Search for the cell housing the specified text and yield its [x, y] center coordinate. 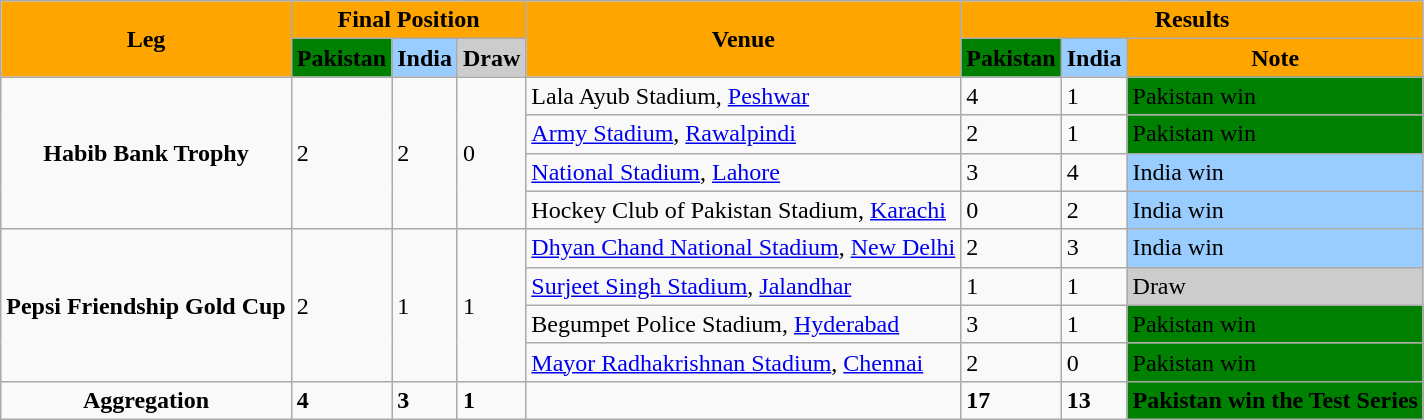
Lala Ayub Stadium, Peshwar [744, 96]
Mayor Radhakrishnan Stadium, Chennai [744, 362]
Final Position [408, 20]
Hockey Club of Pakistan Stadium, Karachi [744, 210]
National Stadium, Lahore [744, 172]
Pakistan win the Test Series [1275, 400]
17 [1011, 400]
Begumpet Police Stadium, Hyderabad [744, 324]
Surjeet Singh Stadium, Jalandhar [744, 286]
13 [1094, 400]
Note [1275, 58]
Results [1192, 20]
Pepsi Friendship Gold Cup [146, 305]
Army Stadium, Rawalpindi [744, 134]
Habib Bank Trophy [146, 153]
Venue [744, 39]
Leg [146, 39]
Dhyan Chand National Stadium, New Delhi [744, 248]
Aggregation [146, 400]
